Return (x, y) of the center of cell containing provided text 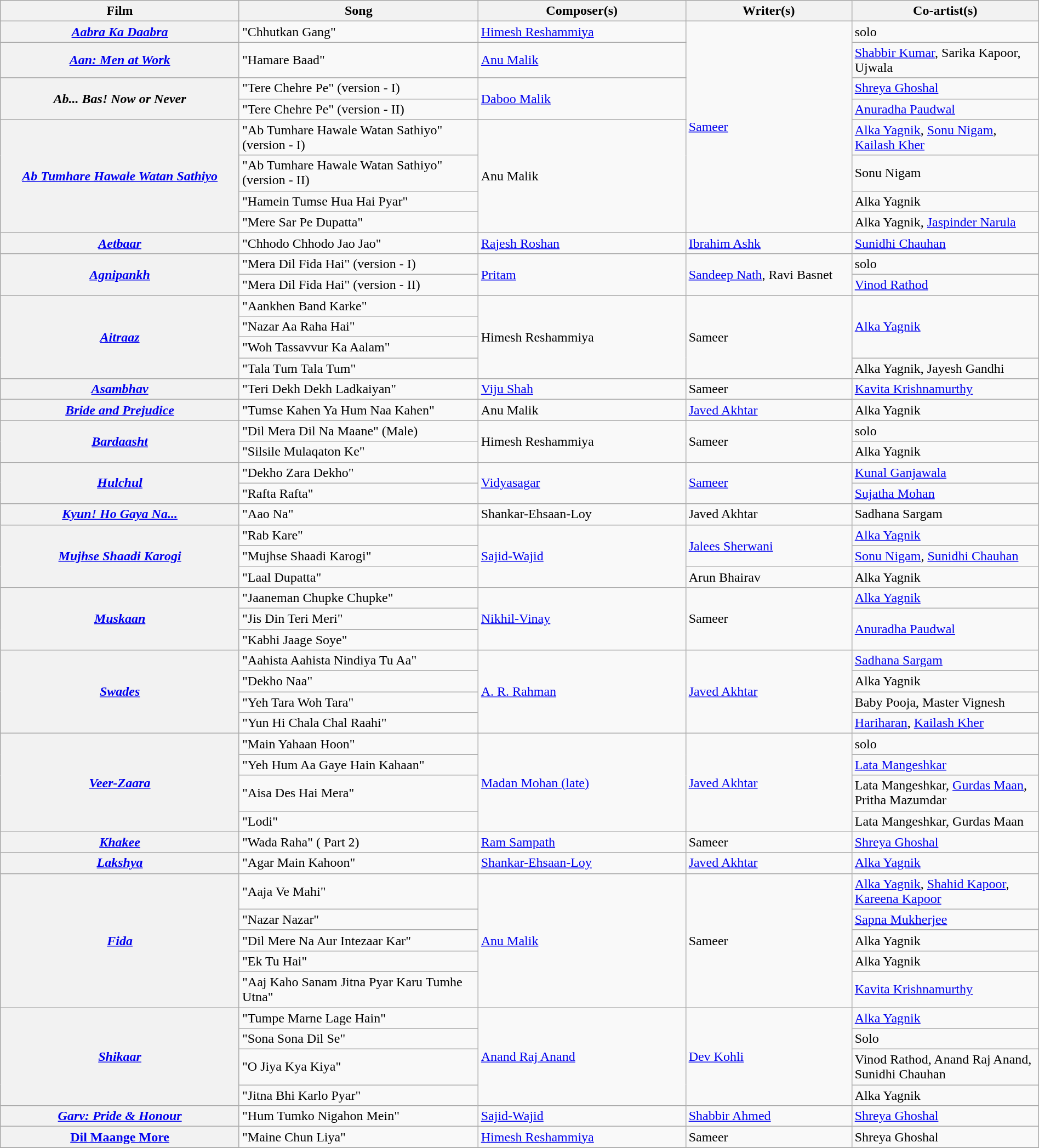
Shikaar (120, 1057)
Alka Yagnik, Jaspinder Narula (945, 222)
"Dil Mera Dil Na Maane" (Male) (358, 431)
Bride and Prejudice (120, 410)
"Rab Kare" (358, 535)
Aan: Men at Work (120, 60)
Lata Mangeshkar, Gurdas Maan (945, 821)
Aetbaar (120, 243)
Vidyasagar (582, 483)
Aabra Ka Daabra (120, 32)
"Nazar Aa Raha Hai" (358, 327)
Shabbir Ahmed (768, 1116)
A. R. Rahman (582, 692)
"Aaj Kaho Sanam Jitna Pyar Karu Tumhe Utna" (358, 989)
"Hamare Baad" (358, 60)
"Lodi" (358, 821)
Sapna Mukherjee (945, 919)
Sujatha Mohan (945, 493)
Writer(s) (768, 11)
Lakshya (120, 863)
"Hum Tumko Nigahon Mein" (358, 1116)
Hariharan, Kailash Kher (945, 723)
"Dekho Zara Dekho" (358, 473)
Dil Maange More (120, 1137)
"Ab Tumhare Hawale Watan Sathiyo" (version - II) (358, 173)
"Jaaneman Chupke Chupke" (358, 598)
Swades (120, 692)
Alka Yagnik, Jayesh Gandhi (945, 368)
"Rafta Rafta" (358, 493)
"Tala Tum Tala Tum" (358, 368)
"Chhodo Chhodo Jao Jao" (358, 243)
"Aankhen Band Karke" (358, 305)
Aitraaz (120, 337)
Rajesh Roshan (582, 243)
Fida (120, 940)
Viju Shah (582, 389)
"Mera Dil Fida Hai" (version - I) (358, 264)
"Mere Sar Pe Dupatta" (358, 222)
"Laal Dupatta" (358, 577)
"Chhutkan Gang" (358, 32)
Sonu Nigam, Sunidhi Chauhan (945, 556)
Lata Mangeshkar (945, 765)
Bardaasht (120, 441)
"Dekho Naa" (358, 681)
Veer-Zaara (120, 783)
Dev Kohli (768, 1057)
Daboo Malik (582, 99)
"Hamein Tumse Hua Hai Pyar" (358, 201)
"Kabhi Jaage Soye" (358, 640)
Baby Pooja, Master Vignesh (945, 702)
Shabbir Kumar, Sarika Kapoor, Ujwala (945, 60)
"Main Yahaan Hoon" (358, 744)
Kyun! Ho Gaya Na... (120, 514)
"Maine Chun Liya" (358, 1137)
Alka Yagnik, Sonu Nigam, Kailash Kher (945, 137)
"Tere Chehre Pe" (version - II) (358, 109)
Mujhse Shaadi Karogi (120, 556)
Vinod Rathod, Anand Raj Anand, Sunidhi Chauhan (945, 1067)
Madan Mohan (late) (582, 783)
"O Jiya Kya Kiya" (358, 1067)
Lata Mangeshkar, Gurdas Maan, Pritha Mazumdar (945, 793)
Kunal Ganjawala (945, 473)
"Aao Na" (358, 514)
Asambhav (120, 389)
Co-artist(s) (945, 11)
"Jis Din Teri Meri" (358, 618)
Agnipankh (120, 274)
Sandeep Nath, Ravi Basnet (768, 274)
Ram Sampath (582, 842)
"Ek Tu Hai" (358, 961)
"Mera Dil Fida Hai" (version - II) (358, 285)
Muskaan (120, 618)
Pritam (582, 274)
Ibrahim Ashk (768, 243)
"Yeh Hum Aa Gaye Hain Kahaan" (358, 765)
"Agar Main Kahoon" (358, 863)
Sonu Nigam (945, 173)
"Woh Tassavvur Ka Aalam" (358, 348)
Composer(s) (582, 11)
Jalees Sherwani (768, 545)
"Tere Chehre Pe" (version - I) (358, 88)
"Mujhse Shaadi Karogi" (358, 556)
Arun Bhairav (768, 577)
Vinod Rathod (945, 285)
"Sona Sona Dil Se" (358, 1039)
Nikhil-Vinay (582, 618)
"Aaja Ve Mahi" (358, 891)
"Tumse Kahen Ya Hum Naa Kahen" (358, 410)
"Jitna Bhi Karlo Pyar" (358, 1095)
Sunidhi Chauhan (945, 243)
Garv: Pride & Honour (120, 1116)
"Nazar Nazar" (358, 919)
"Dil Mere Na Aur Intezaar Kar" (358, 940)
Alka Yagnik, Shahid Kapoor, Kareena Kapoor (945, 891)
Hulchul (120, 483)
Anand Raj Anand (582, 1057)
Ab... Bas! Now or Never (120, 99)
Solo (945, 1039)
"Aisa Des Hai Mera" (358, 793)
"Aahista Aahista Nindiya Tu Aa" (358, 661)
"Wada Raha" ( Part 2) (358, 842)
Ab Tumhare Hawale Watan Sathiyo (120, 176)
"Ab Tumhare Hawale Watan Sathiyo" (version - I) (358, 137)
"Silsile Mulaqaton Ke" (358, 452)
"Teri Dekh Dekh Ladkaiyan" (358, 389)
"Tumpe Marne Lage Hain" (358, 1018)
"Yun Hi Chala Chal Raahi" (358, 723)
Khakee (120, 842)
Song (358, 11)
Film (120, 11)
"Yeh Tara Woh Tara" (358, 702)
